Scan for the cell matching the given text and deliver its (X, Y) coordinate at center. 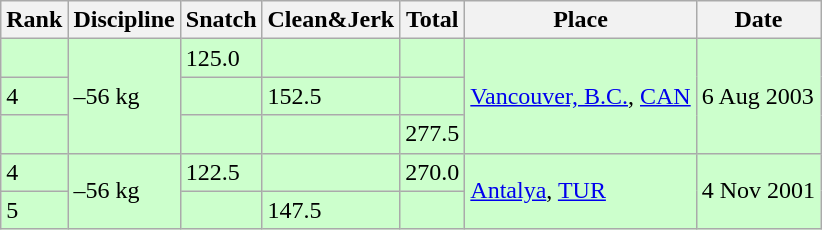
Total (432, 20)
Place (580, 20)
Clean&Jerk (331, 20)
Rank (34, 20)
277.5 (432, 134)
Snatch (221, 20)
147.5 (331, 210)
152.5 (331, 96)
270.0 (432, 172)
Discipline (124, 20)
Antalya, TUR (580, 191)
5 (34, 210)
6 Aug 2003 (758, 96)
122.5 (221, 172)
Date (758, 20)
4 Nov 2001 (758, 191)
Vancouver, B.C., CAN (580, 96)
125.0 (221, 58)
